From the cell containing the given text, extract its center point as [X, Y] coordinate. 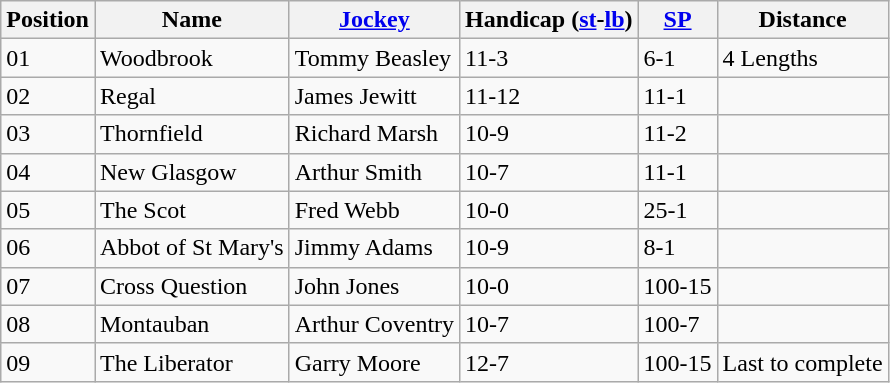
06 [48, 248]
Position [48, 20]
Montauban [192, 324]
05 [48, 210]
The Liberator [192, 362]
Richard Marsh [374, 134]
SP [678, 20]
Abbot of St Mary's [192, 248]
New Glasgow [192, 172]
03 [48, 134]
Tommy Beasley [374, 58]
12-7 [549, 362]
Handicap (st-lb) [549, 20]
Jockey [374, 20]
11-3 [549, 58]
07 [48, 286]
8-1 [678, 248]
Cross Question [192, 286]
The Scot [192, 210]
4 Lengths [802, 58]
01 [48, 58]
Thornfield [192, 134]
Regal [192, 96]
04 [48, 172]
Last to complete [802, 362]
Name [192, 20]
Woodbrook [192, 58]
Arthur Smith [374, 172]
Arthur Coventry [374, 324]
John Jones [374, 286]
James Jewitt [374, 96]
Jimmy Adams [374, 248]
Distance [802, 20]
Garry Moore [374, 362]
11-2 [678, 134]
100-7 [678, 324]
02 [48, 96]
6-1 [678, 58]
09 [48, 362]
11-12 [549, 96]
08 [48, 324]
Fred Webb [374, 210]
25-1 [678, 210]
